Locate the cell with the specified text and output its [X, Y] center coordinate. 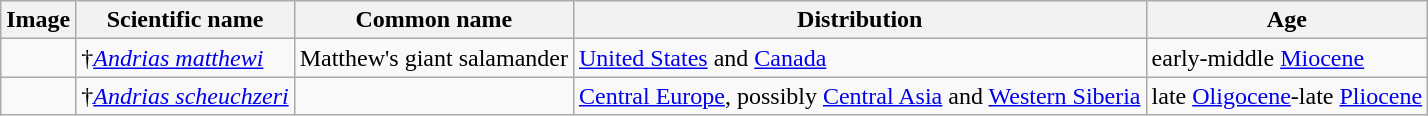
Common name [434, 20]
Central Europe, possibly Central Asia and Western Siberia [860, 96]
late Oligocene-late Pliocene [1287, 96]
†Andrias matthewi [185, 58]
early-middle Miocene [1287, 58]
Matthew's giant salamander [434, 58]
†Andrias scheuchzeri [185, 96]
Scientific name [185, 20]
Age [1287, 20]
Image [38, 20]
United States and Canada [860, 58]
Distribution [860, 20]
